Provide the [X, Y] coordinate of the cell's center where the given text is located.  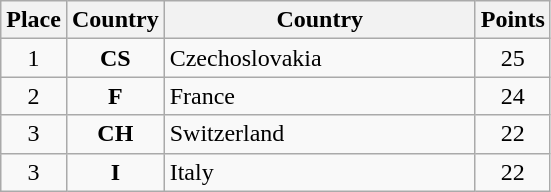
Place [34, 20]
Points [512, 20]
Switzerland [320, 134]
CS [115, 58]
CH [115, 134]
Czechoslovakia [320, 58]
25 [512, 58]
1 [34, 58]
F [115, 96]
2 [34, 96]
France [320, 96]
24 [512, 96]
I [115, 172]
Italy [320, 172]
